From the cell containing the given text, extract its center point as (x, y) coordinate. 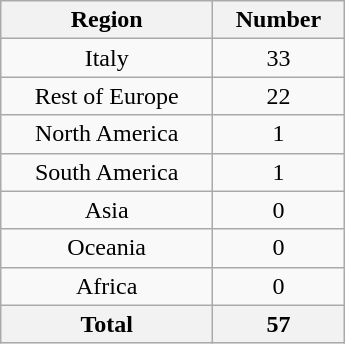
57 (279, 324)
Region (107, 20)
22 (279, 96)
Oceania (107, 248)
33 (279, 58)
South America (107, 172)
North America (107, 134)
Africa (107, 286)
Number (279, 20)
Asia (107, 210)
Rest of Europe (107, 96)
Total (107, 324)
Italy (107, 58)
